For the text-containing cell, return its midpoint in [X, Y] coordinate format. 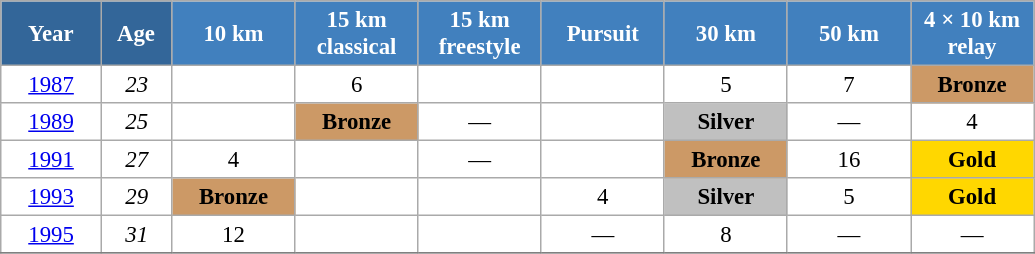
8 [726, 235]
Pursuit [602, 34]
1995 [52, 235]
29 [136, 197]
7 [848, 85]
Age [136, 34]
6 [356, 85]
Year [52, 34]
1987 [52, 85]
27 [136, 160]
16 [848, 160]
50 km [848, 34]
31 [136, 235]
15 km freestyle [480, 34]
30 km [726, 34]
1989 [52, 122]
1991 [52, 160]
12 [234, 235]
15 km classical [356, 34]
1993 [52, 197]
25 [136, 122]
4 × 10 km relay [972, 34]
10 km [234, 34]
23 [136, 85]
